Locate the cell with the specified text and output its [x, y] center coordinate. 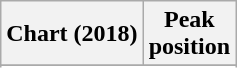
Chart (2018) [72, 34]
Peakposition [189, 34]
